Locate the cell with the specified text and output its [X, Y] center coordinate. 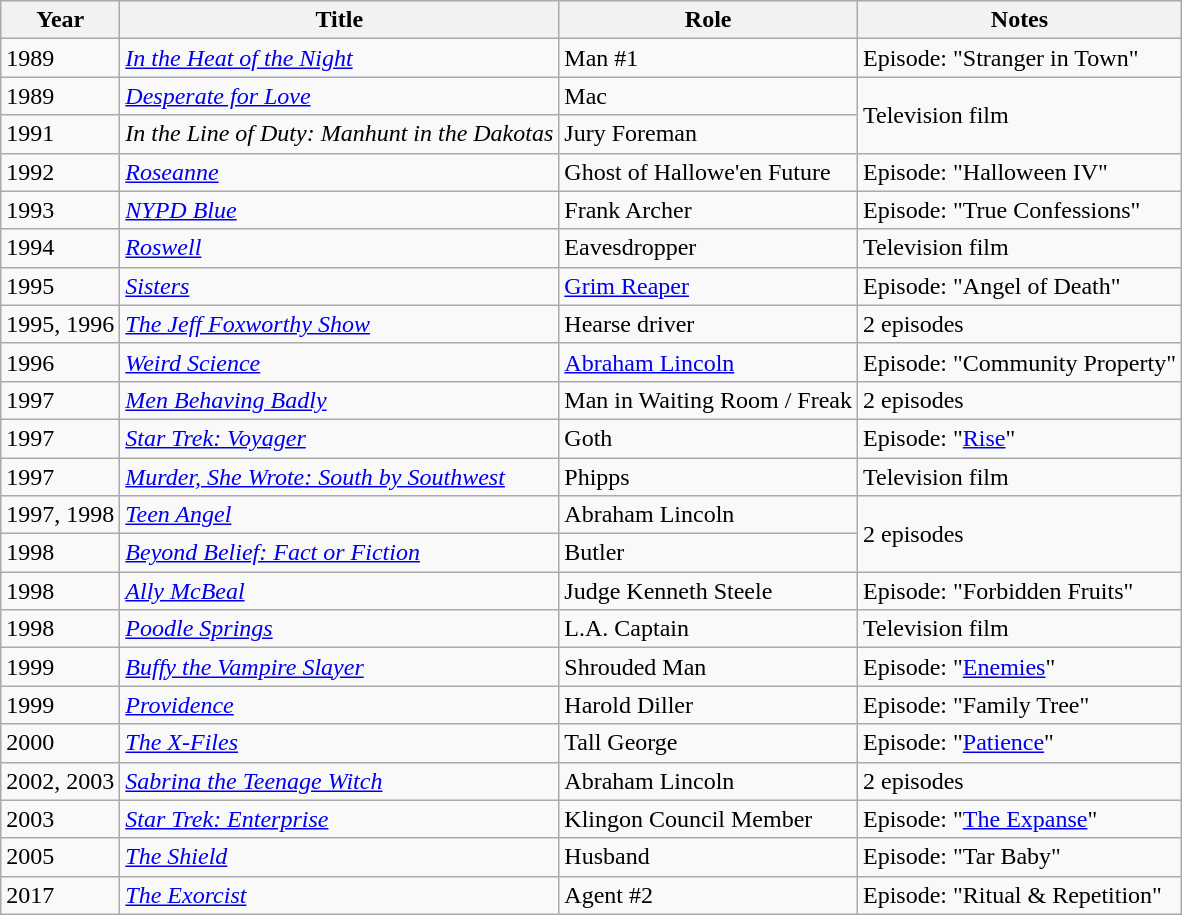
Butler [708, 553]
Goth [708, 438]
1994 [60, 248]
2017 [60, 895]
Episode: "Enemies" [1019, 667]
Agent #2 [708, 895]
In the Line of Duty: Manhunt in the Dakotas [340, 134]
Star Trek: Enterprise [340, 819]
Weird Science [340, 362]
Episode: "Forbidden Fruits" [1019, 591]
Notes [1019, 20]
Eavesdropper [708, 248]
2002, 2003 [60, 781]
Episode: "Angel of Death" [1019, 286]
Title [340, 20]
Harold Diller [708, 705]
Episode: "Patience" [1019, 743]
The Jeff Foxworthy Show [340, 324]
Episode: "The Expanse" [1019, 819]
Mac [708, 96]
Man in Waiting Room / Freak [708, 400]
Episode: "Community Property" [1019, 362]
Episode: "Halloween IV" [1019, 172]
1995, 1996 [60, 324]
Teen Angel [340, 515]
2003 [60, 819]
Episode: "Family Tree" [1019, 705]
Klingon Council Member [708, 819]
Man #1 [708, 58]
Episode: "Stranger in Town" [1019, 58]
Episode: "Ritual & Repetition" [1019, 895]
Episode: "Tar Baby" [1019, 857]
Husband [708, 857]
Roswell [340, 248]
1995 [60, 286]
Ghost of Hallowe'en Future [708, 172]
Role [708, 20]
Roseanne [340, 172]
Tall George [708, 743]
Desperate for Love [340, 96]
Sabrina the Teenage Witch [340, 781]
Poodle Springs [340, 629]
Providence [340, 705]
Sisters [340, 286]
In the Heat of the Night [340, 58]
Phipps [708, 477]
Year [60, 20]
The Exorcist [340, 895]
Men Behaving Badly [340, 400]
Jury Foreman [708, 134]
1996 [60, 362]
Ally McBeal [340, 591]
NYPD Blue [340, 210]
L.A. Captain [708, 629]
Shrouded Man [708, 667]
Beyond Belief: Fact or Fiction [340, 553]
Episode: "Rise" [1019, 438]
Star Trek: Voyager [340, 438]
1993 [60, 210]
2005 [60, 857]
1992 [60, 172]
Frank Archer [708, 210]
Hearse driver [708, 324]
Buffy the Vampire Slayer [340, 667]
1997, 1998 [60, 515]
1991 [60, 134]
Murder, She Wrote: South by Southwest [340, 477]
The X-Files [340, 743]
Grim Reaper [708, 286]
Judge Kenneth Steele [708, 591]
Episode: "True Confessions" [1019, 210]
2000 [60, 743]
The Shield [340, 857]
